Capture the cell that displays the provided text and extract its [X, Y] central coordinate. 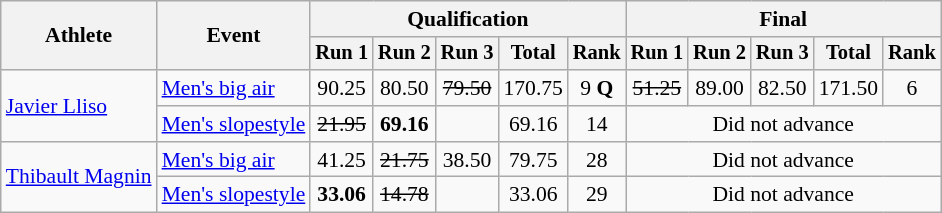
79.50 [468, 88]
6 [912, 88]
90.25 [342, 88]
41.25 [342, 160]
38.50 [468, 160]
82.50 [782, 88]
29 [597, 195]
Thibault Magnin [79, 178]
171.50 [848, 88]
Event [234, 36]
21.75 [404, 160]
170.75 [532, 88]
80.50 [404, 88]
Qualification [468, 19]
Athlete [79, 36]
28 [597, 160]
14 [597, 124]
9 Q [597, 88]
21.95 [342, 124]
79.75 [532, 160]
Final [784, 19]
89.00 [720, 88]
14.78 [404, 195]
51.25 [658, 88]
Javier Lliso [79, 106]
